Detect which cell encompasses the target text, then output its (X, Y) center coordinate. 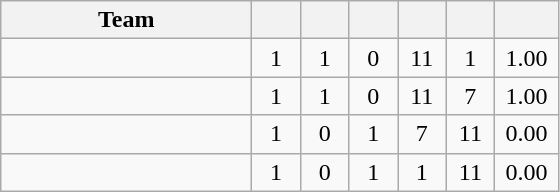
Team (126, 20)
